Return (X, Y) of the center of cell containing provided text 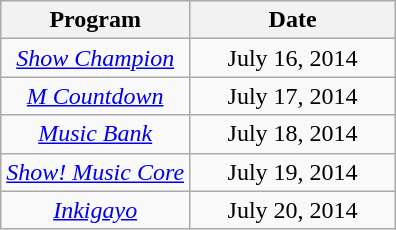
Music Bank (96, 134)
July 17, 2014 (293, 96)
Show Champion (96, 58)
M Countdown (96, 96)
Inkigayo (96, 210)
July 19, 2014 (293, 172)
July 20, 2014 (293, 210)
July 18, 2014 (293, 134)
Show! Music Core (96, 172)
Program (96, 20)
Date (293, 20)
July 16, 2014 (293, 58)
